Pinpoint the cell where the given text exists, returning its (X, Y) midpoint coordinate. 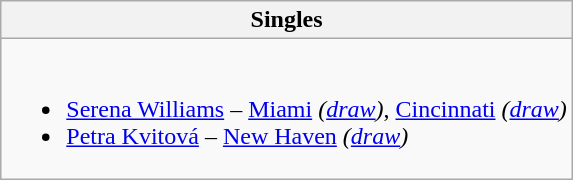
Singles (287, 20)
Serena Williams – Miami (draw), Cincinnati (draw) Petra Kvitová – New Haven (draw) (287, 109)
